Detect which cell encompasses the target text, then output its [x, y] center coordinate. 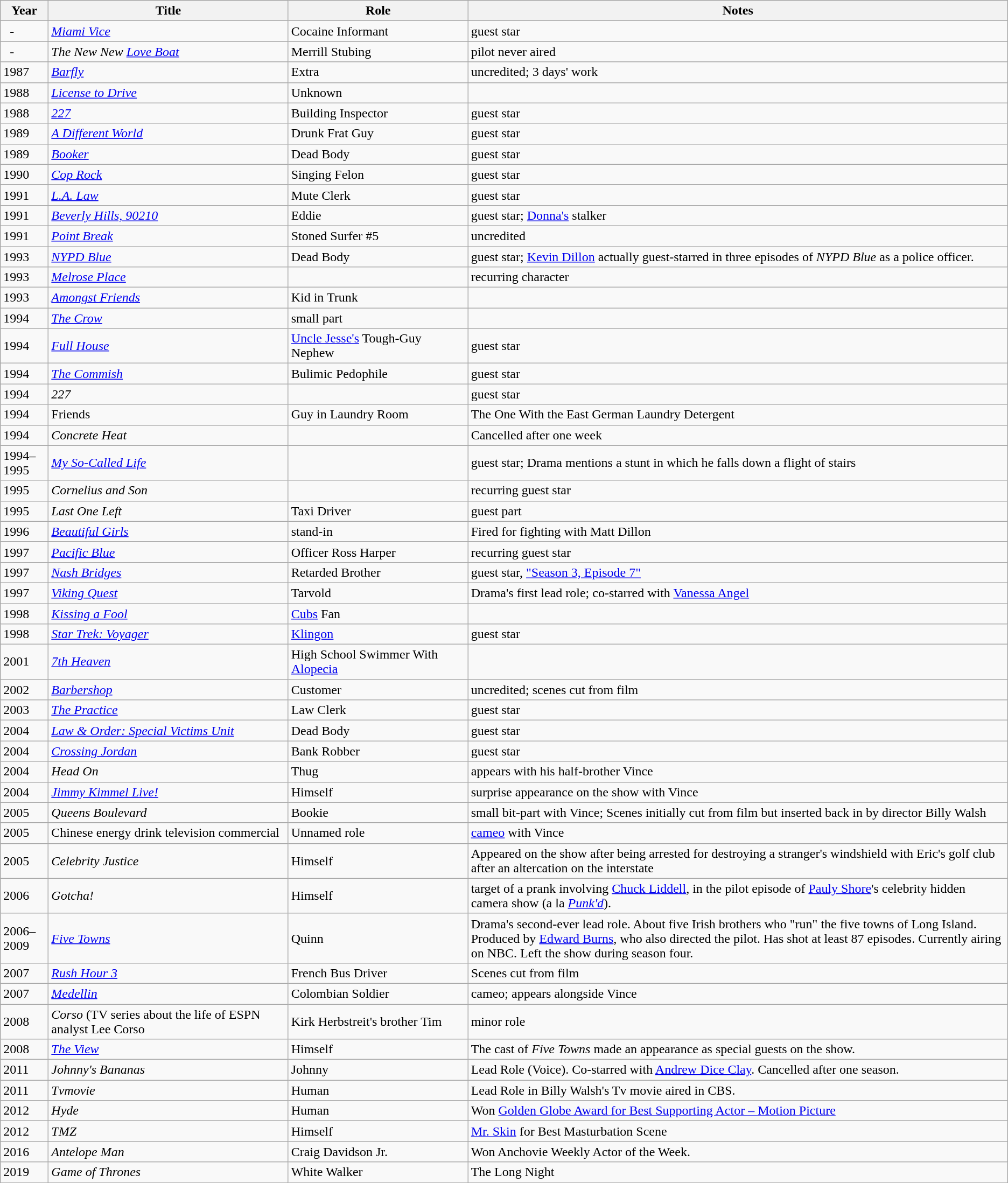
Unknown [378, 93]
2001 [25, 662]
Drunk Frat Guy [378, 134]
Miami Vice [168, 31]
cameo with Vince [738, 833]
cameo; appears alongside Vince [738, 993]
appears with his half-brother Vince [738, 772]
2003 [25, 710]
Law & Order: Special Victims Unit [168, 731]
Cocaine Informant [378, 31]
Game of Thrones [168, 1172]
White Walker [378, 1172]
Cubs Fan [378, 613]
Thug [378, 772]
License to Drive [168, 93]
1990 [25, 174]
Colombian Soldier [378, 993]
guest star, "Season 3, Episode 7" [738, 572]
Last One Left [168, 511]
Friends [168, 415]
Lead Role in Billy Walsh's Tv movie aired in CBS. [738, 1090]
1987 [25, 72]
uncredited; scenes cut from film [738, 690]
Full House [168, 346]
Melrose Place [168, 277]
Kid in Trunk [378, 298]
Johnny [378, 1070]
The View [168, 1049]
target of a prank involving Chuck Liddell, in the pilot episode of Pauly Shore's celebrity hidden camera show (a la Punk'd). [738, 896]
The cast of Five Towns made an appearance as special guests on the show. [738, 1049]
Bank Robber [378, 751]
Crossing Jordan [168, 751]
Taxi Driver [378, 511]
NYPD Blue [168, 257]
Stoned Surfer #5 [378, 236]
1994–1995 [25, 463]
Role [378, 11]
High School Swimmer With Alopecia [378, 662]
Lead Role (Voice). Co-starred with Andrew Dice Clay. Cancelled after one season. [738, 1070]
Rush Hour 3 [168, 973]
Fired for fighting with Matt Dillon [738, 531]
small bit-part with Vince; Scenes initially cut from film but inserted back in by director Billy Walsh [738, 813]
Medellin [168, 993]
Title [168, 11]
The One With the East German Laundry Detergent [738, 415]
Uncle Jesse's Tough-Guy Nephew [378, 346]
The Long Night [738, 1172]
Klingon [378, 634]
Tarvold [378, 593]
Won Golden Globe Award for Best Supporting Actor – Motion Picture [738, 1111]
guest star; Drama mentions a stunt in which he falls down a flight of stairs [738, 463]
Cop Rock [168, 174]
Scenes cut from film [738, 973]
guest part [738, 511]
Viking Quest [168, 593]
Bookie [378, 813]
Craig Davidson Jr. [378, 1152]
Retarded Brother [378, 572]
Queens Boulevard [168, 813]
uncredited [738, 236]
minor role [738, 1021]
Drama's first lead role; co-starred with Vanessa Angel [738, 593]
Star Trek: Voyager [168, 634]
2002 [25, 690]
My So-Called Life [168, 463]
Eddie [378, 215]
2016 [25, 1152]
Kissing a Fool [168, 613]
Beverly Hills, 90210 [168, 215]
Jimmy Kimmel Live! [168, 792]
Chinese energy drink television commercial [168, 833]
Cancelled after one week [738, 435]
Officer Ross Harper [378, 552]
The Commish [168, 374]
2006 [25, 896]
Cornelius and Son [168, 491]
Hyde [168, 1111]
stand-in [378, 531]
TMZ [168, 1131]
Head On [168, 772]
Gotcha! [168, 896]
1996 [25, 531]
Johnny's Bananas [168, 1070]
Point Break [168, 236]
2006–2009 [25, 938]
Barbershop [168, 690]
Corso (TV series about the life of ESPN analyst Lee Corso [168, 1021]
Guy in Laundry Room [378, 415]
Concrete Heat [168, 435]
Customer [378, 690]
Booker [168, 154]
Bulimic Pedophile [378, 374]
guest star; Kevin Dillon actually guest-starred in three episodes of NYPD Blue as a police officer. [738, 257]
Antelope Man [168, 1152]
Mr. Skin for Best Masturbation Scene [738, 1131]
French Bus Driver [378, 973]
The Practice [168, 710]
Amongst Friends [168, 298]
The New New Love Boat [168, 52]
Mute Clerk [378, 195]
small part [378, 318]
surprise appearance on the show with Vince [738, 792]
Pacific Blue [168, 552]
Notes [738, 11]
recurring character [738, 277]
Tvmovie [168, 1090]
Year [25, 11]
Appeared on the show after being arrested for destroying a stranger's windshield with Eric's golf club after an altercation on the interstate [738, 860]
7th Heaven [168, 662]
Building Inspector [378, 113]
Beautiful Girls [168, 531]
Celebrity Justice [168, 860]
Quinn [378, 938]
Unnamed role [378, 833]
uncredited; 3 days' work [738, 72]
Merrill Stubing [378, 52]
guest star; Donna's stalker [738, 215]
Barfly [168, 72]
L.A. Law [168, 195]
Won Anchovie Weekly Actor of the Week. [738, 1152]
Kirk Herbstreit's brother Tim [378, 1021]
Singing Felon [378, 174]
2019 [25, 1172]
Extra [378, 72]
The Crow [168, 318]
Nash Bridges [168, 572]
A Different World [168, 134]
pilot never aired [738, 52]
Law Clerk [378, 710]
Five Towns [168, 938]
